Provide the (X, Y) coordinate of the cell's center where the given text is located.  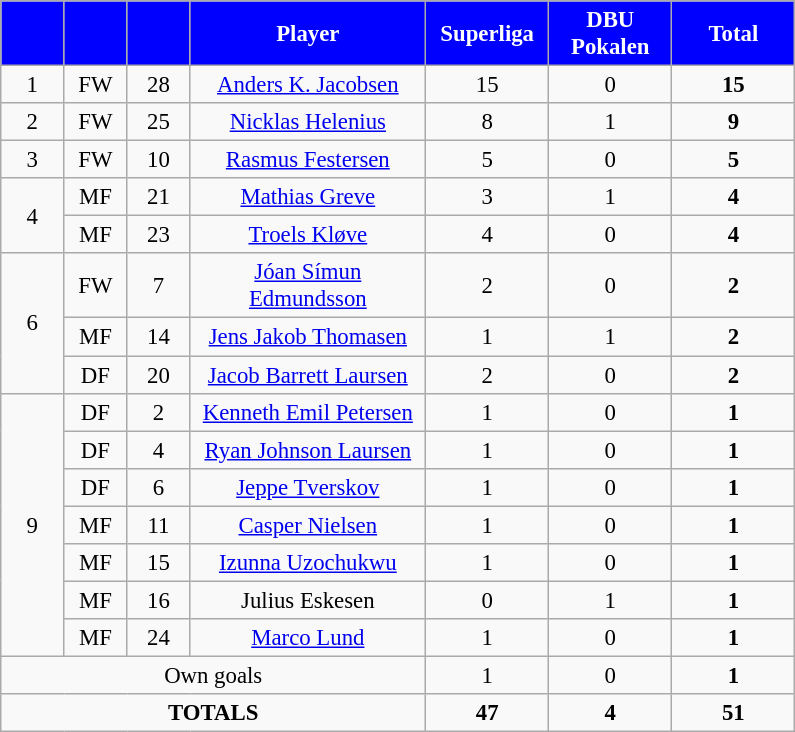
23 (158, 235)
21 (158, 197)
Nicklas Helenius (308, 122)
25 (158, 122)
Jens Jakob Thomasen (308, 337)
20 (158, 375)
28 (158, 85)
Marco Lund (308, 638)
Rasmus Festersen (308, 160)
11 (158, 525)
51 (734, 713)
Kenneth Emil Petersen (308, 412)
Troels Kløve (308, 235)
Anders K. Jacobsen (308, 85)
47 (488, 713)
8 (488, 122)
Mathias Greve (308, 197)
Jeppe Tverskov (308, 487)
Player (308, 34)
24 (158, 638)
Izunna Uzochukwu (308, 563)
Jacob Barrett Laursen (308, 375)
DBU Pokalen (610, 34)
7 (158, 286)
Casper Nielsen (308, 525)
Julius Eskesen (308, 600)
10 (158, 160)
TOTALS (214, 713)
Own goals (214, 675)
16 (158, 600)
14 (158, 337)
Superliga (488, 34)
Jóan Símun Edmundsson (308, 286)
Total (734, 34)
Ryan Johnson Laursen (308, 450)
